Determine the (X, Y) coordinate at the center of the cell enclosing the given text.  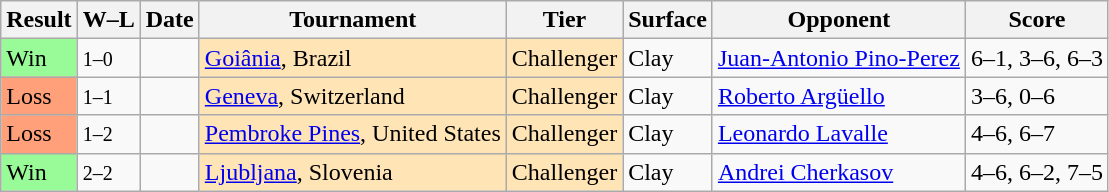
1–2 (108, 134)
Opponent (838, 20)
4–6, 6–7 (1036, 134)
3–6, 0–6 (1036, 96)
Pembroke Pines, United States (352, 134)
Geneva, Switzerland (352, 96)
Ljubljana, Slovenia (352, 172)
Juan-Antonio Pino-Perez (838, 58)
Leonardo Lavalle (838, 134)
Goiânia, Brazil (352, 58)
Result (39, 20)
2–2 (108, 172)
Tournament (352, 20)
1–1 (108, 96)
4–6, 6–2, 7–5 (1036, 172)
Roberto Argüello (838, 96)
Andrei Cherkasov (838, 172)
Score (1036, 20)
Date (170, 20)
6–1, 3–6, 6–3 (1036, 58)
Surface (668, 20)
W–L (108, 20)
Tier (564, 20)
1–0 (108, 58)
